Search for the cell housing the specified text and yield its [x, y] center coordinate. 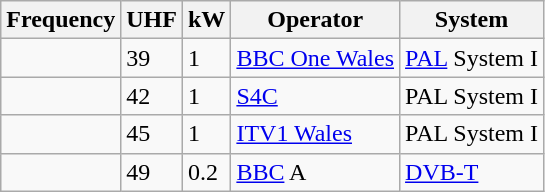
45 [152, 134]
39 [152, 58]
DVB-T [472, 172]
BBC One Wales [316, 58]
42 [152, 96]
ITV1 Wales [316, 134]
BBC A [316, 172]
UHF [152, 20]
System [472, 20]
0.2 [206, 172]
kW [206, 20]
Operator [316, 20]
S4C [316, 96]
49 [152, 172]
Frequency [61, 20]
